From the cell containing the given text, extract its center point as (x, y) coordinate. 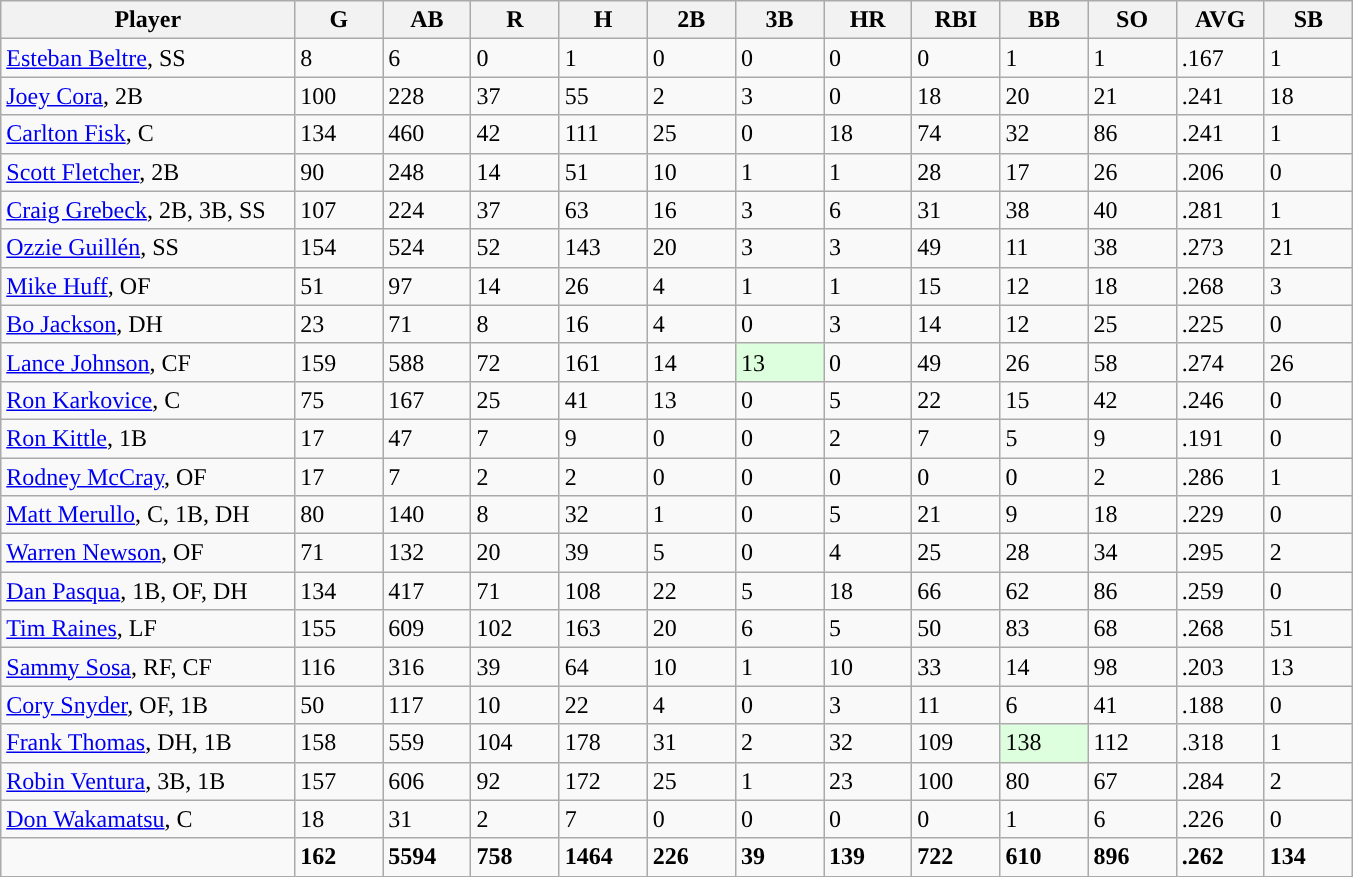
112 (1132, 743)
609 (427, 629)
157 (339, 781)
154 (339, 248)
H (603, 20)
63 (603, 210)
3B (779, 20)
.246 (1220, 400)
72 (515, 362)
33 (956, 667)
Dan Pasqua, 1B, OF, DH (148, 591)
92 (515, 781)
Don Wakamatsu, C (148, 819)
606 (427, 781)
74 (956, 134)
97 (427, 286)
Sammy Sosa, RF, CF (148, 667)
.284 (1220, 781)
5594 (427, 857)
AB (427, 20)
40 (1132, 210)
67 (1132, 781)
Cory Snyder, OF, 1B (148, 705)
Robin Ventura, 3B, 1B (148, 781)
758 (515, 857)
158 (339, 743)
.274 (1220, 362)
226 (691, 857)
.229 (1220, 515)
.191 (1220, 438)
524 (427, 248)
896 (1132, 857)
2B (691, 20)
Ron Kittle, 1B (148, 438)
47 (427, 438)
75 (339, 400)
Mike Huff, OF (148, 286)
460 (427, 134)
117 (427, 705)
228 (427, 96)
64 (603, 667)
Esteban Beltre, SS (148, 58)
Joey Cora, 2B (148, 96)
Warren Newson, OF (148, 553)
.295 (1220, 553)
111 (603, 134)
Lance Johnson, CF (148, 362)
138 (1044, 743)
Carlton Fisk, C (148, 134)
167 (427, 400)
68 (1132, 629)
SB (1308, 20)
161 (603, 362)
163 (603, 629)
140 (427, 515)
588 (427, 362)
610 (1044, 857)
116 (339, 667)
R (515, 20)
.203 (1220, 667)
Bo Jackson, DH (148, 324)
316 (427, 667)
Scott Fletcher, 2B (148, 172)
417 (427, 591)
98 (1132, 667)
BB (1044, 20)
.262 (1220, 857)
RBI (956, 20)
224 (427, 210)
52 (515, 248)
34 (1132, 553)
104 (515, 743)
.318 (1220, 743)
162 (339, 857)
55 (603, 96)
Player (148, 20)
102 (515, 629)
83 (1044, 629)
.206 (1220, 172)
Rodney McCray, OF (148, 477)
.167 (1220, 58)
G (339, 20)
Ron Karkovice, C (148, 400)
248 (427, 172)
.225 (1220, 324)
58 (1132, 362)
139 (868, 857)
.259 (1220, 591)
Ozzie Guillén, SS (148, 248)
722 (956, 857)
Matt Merullo, C, 1B, DH (148, 515)
90 (339, 172)
.286 (1220, 477)
109 (956, 743)
.281 (1220, 210)
107 (339, 210)
155 (339, 629)
172 (603, 781)
132 (427, 553)
159 (339, 362)
.273 (1220, 248)
.226 (1220, 819)
SO (1132, 20)
Frank Thomas, DH, 1B (148, 743)
143 (603, 248)
.188 (1220, 705)
Tim Raines, LF (148, 629)
AVG (1220, 20)
66 (956, 591)
1464 (603, 857)
178 (603, 743)
Craig Grebeck, 2B, 3B, SS (148, 210)
559 (427, 743)
62 (1044, 591)
108 (603, 591)
HR (868, 20)
